Capture the cell that displays the provided text and extract its [X, Y] central coordinate. 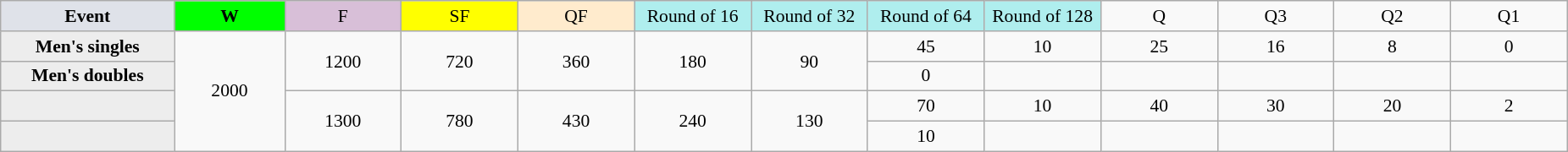
780 [460, 122]
Men's singles [88, 46]
720 [460, 61]
30 [1276, 106]
20 [1393, 106]
430 [576, 122]
45 [926, 46]
Q3 [1276, 16]
70 [926, 106]
Men's doubles [88, 76]
16 [1276, 46]
F [343, 16]
2 [1509, 106]
90 [809, 61]
Round of 32 [809, 16]
8 [1393, 46]
Q1 [1509, 16]
40 [1159, 106]
360 [576, 61]
Q [1159, 16]
240 [693, 122]
Q2 [1393, 16]
SF [460, 16]
Round of 64 [926, 16]
2000 [230, 91]
180 [693, 61]
Event [88, 16]
Round of 128 [1043, 16]
130 [809, 122]
QF [576, 16]
Round of 16 [693, 16]
25 [1159, 46]
1200 [343, 61]
1300 [343, 122]
W [230, 16]
